Determine the [X, Y] coordinate at the center of the cell enclosing the given text.  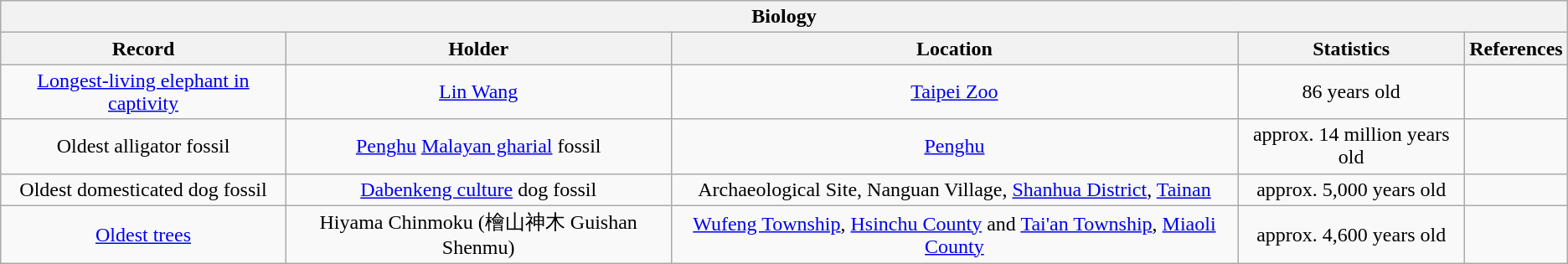
Penghu Malayan gharial fossil [478, 146]
Penghu [955, 146]
Lin Wang [478, 92]
Wufeng Township, Hsinchu County and Tai'an Township, Miaoli County [955, 235]
Archaeological Site, Nanguan Village, Shanhua District, Tainan [955, 189]
Taipei Zoo [955, 92]
86 years old [1352, 92]
Hiyama Chinmoku (檜山神木 Guishan Shenmu) [478, 235]
References [1516, 49]
approx. 4,600 years old [1352, 235]
approx. 14 million years old [1352, 146]
approx. 5,000 years old [1352, 189]
Dabenkeng culture dog fossil [478, 189]
Record [143, 49]
Oldest alligator fossil [143, 146]
Holder [478, 49]
Statistics [1352, 49]
Oldest trees [143, 235]
Biology [784, 17]
Location [955, 49]
Oldest domesticated dog fossil [143, 189]
Longest-living elephant in captivity [143, 92]
